Locate the cell with the specified text and output its (x, y) center coordinate. 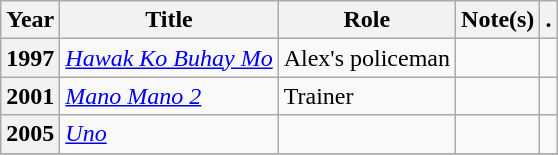
Hawak Ko Buhay Mo (169, 58)
Alex's policeman (366, 58)
2001 (30, 96)
. (548, 20)
Trainer (366, 96)
2005 (30, 134)
Mano Mano 2 (169, 96)
1997 (30, 58)
Title (169, 20)
Role (366, 20)
Note(s) (498, 20)
Year (30, 20)
Uno (169, 134)
